Locate the cell with the specified text and output its [X, Y] center coordinate. 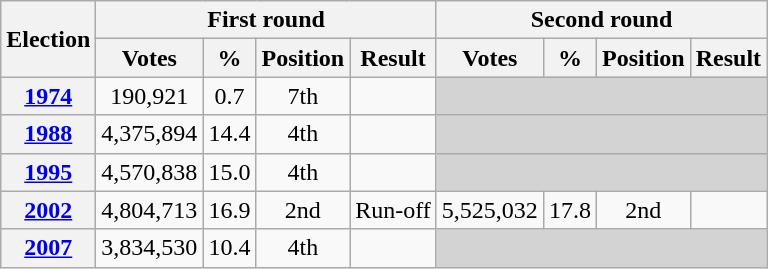
2007 [48, 248]
1988 [48, 134]
Second round [601, 20]
2002 [48, 210]
1995 [48, 172]
15.0 [230, 172]
4,570,838 [150, 172]
Election [48, 39]
7th [303, 96]
0.7 [230, 96]
1974 [48, 96]
190,921 [150, 96]
4,804,713 [150, 210]
First round [266, 20]
3,834,530 [150, 248]
4,375,894 [150, 134]
5,525,032 [490, 210]
16.9 [230, 210]
10.4 [230, 248]
14.4 [230, 134]
17.8 [570, 210]
Run-off [394, 210]
